Locate the cell with the specified text and output its (X, Y) center coordinate. 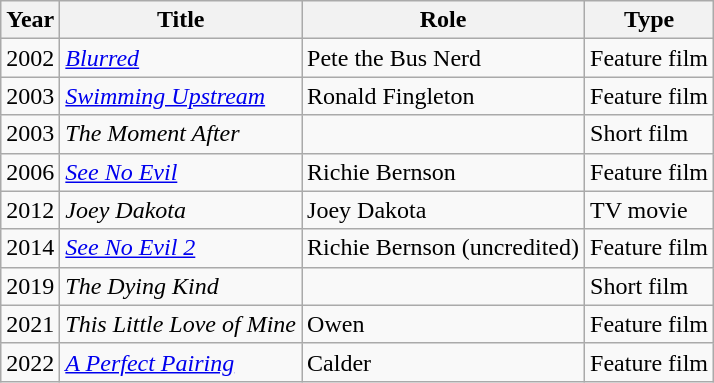
Title (181, 20)
2012 (30, 210)
This Little Love of Mine (181, 324)
2019 (30, 286)
Role (444, 20)
Swimming Upstream (181, 96)
Calder (444, 362)
Richie Bernson (444, 172)
The Dying Kind (181, 286)
2014 (30, 248)
See No Evil (181, 172)
2021 (30, 324)
Owen (444, 324)
A Perfect Pairing (181, 362)
Blurred (181, 58)
Year (30, 20)
2002 (30, 58)
The Moment After (181, 134)
2006 (30, 172)
Pete the Bus Nerd (444, 58)
Richie Bernson (uncredited) (444, 248)
2022 (30, 362)
TV movie (650, 210)
See No Evil 2 (181, 248)
Ronald Fingleton (444, 96)
Type (650, 20)
